Provide the [X, Y] coordinate of the cell's center where the given text is located.  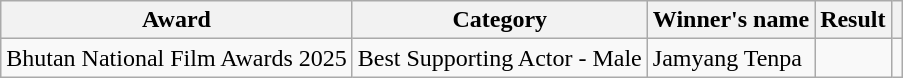
Jamyang Tenpa [730, 58]
Category [500, 20]
Result [853, 20]
Bhutan National Film Awards 2025 [177, 58]
Best Supporting Actor - Male [500, 58]
Winner's name [730, 20]
Award [177, 20]
